Return the (X, Y) coordinate for the center point of the cell that contains the specified text.  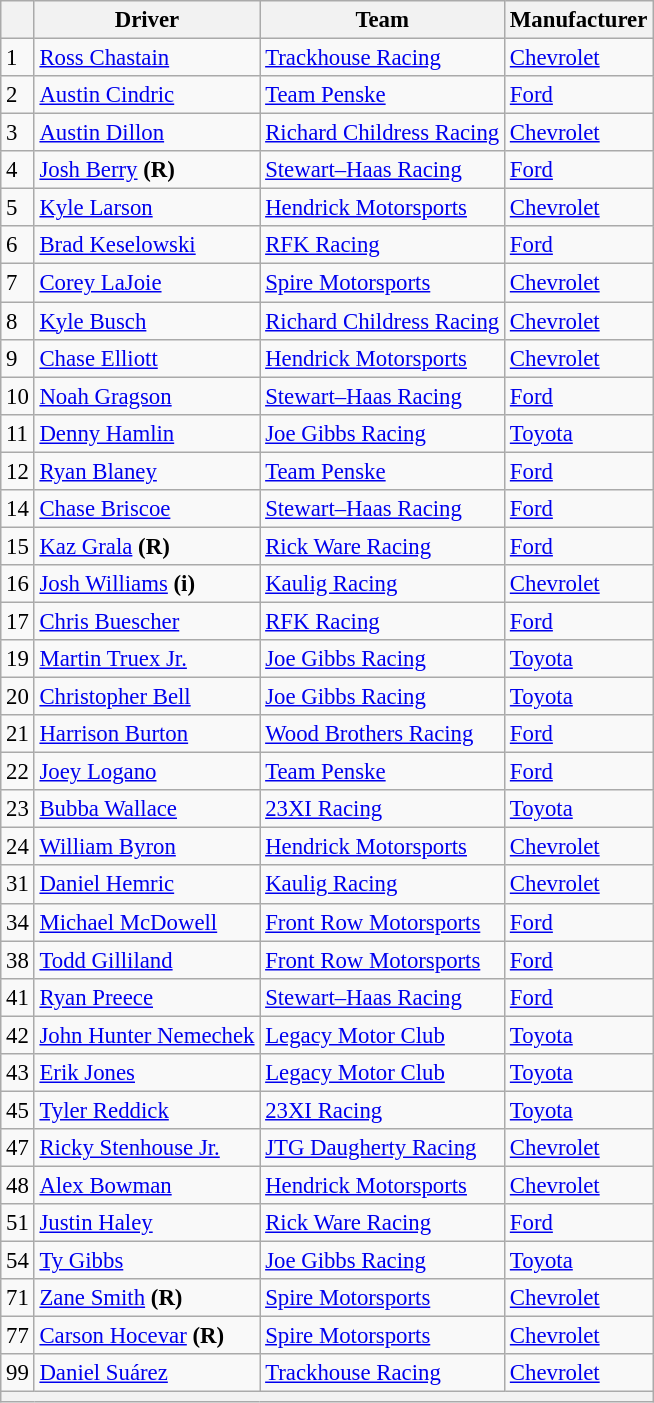
19 (18, 659)
Ryan Preece (147, 997)
54 (18, 1261)
Ty Gibbs (147, 1261)
3 (18, 133)
Daniel Hemric (147, 885)
8 (18, 321)
Team (382, 20)
34 (18, 922)
John Hunter Nemechek (147, 1035)
Tyler Reddick (147, 1110)
23 (18, 809)
Carson Hocevar (R) (147, 1336)
47 (18, 1148)
77 (18, 1336)
6 (18, 245)
12 (18, 471)
Kaz Grala (R) (147, 546)
17 (18, 621)
Michael McDowell (147, 922)
2 (18, 95)
Daniel Suárez (147, 1373)
38 (18, 960)
Kyle Larson (147, 208)
51 (18, 1223)
Josh Williams (i) (147, 584)
Joey Logano (147, 772)
Denny Hamlin (147, 433)
21 (18, 734)
Zane Smith (R) (147, 1298)
Chase Briscoe (147, 509)
Manufacturer (579, 20)
Alex Bowman (147, 1185)
45 (18, 1110)
42 (18, 1035)
Ryan Blaney (147, 471)
Martin Truex Jr. (147, 659)
16 (18, 584)
48 (18, 1185)
Brad Keselowski (147, 245)
William Byron (147, 847)
Driver (147, 20)
41 (18, 997)
Justin Haley (147, 1223)
Kyle Busch (147, 321)
Bubba Wallace (147, 809)
Chris Buescher (147, 621)
7 (18, 283)
Harrison Burton (147, 734)
Chase Elliott (147, 358)
5 (18, 208)
31 (18, 885)
Noah Gragson (147, 396)
Austin Cindric (147, 95)
4 (18, 170)
71 (18, 1298)
9 (18, 358)
Todd Gilliland (147, 960)
10 (18, 396)
11 (18, 433)
Corey LaJoie (147, 283)
14 (18, 509)
Ross Chastain (147, 58)
JTG Daugherty Racing (382, 1148)
Ricky Stenhouse Jr. (147, 1148)
Wood Brothers Racing (382, 734)
22 (18, 772)
24 (18, 847)
20 (18, 697)
Josh Berry (R) (147, 170)
43 (18, 1073)
99 (18, 1373)
1 (18, 58)
Christopher Bell (147, 697)
Erik Jones (147, 1073)
15 (18, 546)
Austin Dillon (147, 133)
